Determine the (x, y) coordinate at the center of the cell enclosing the given text.  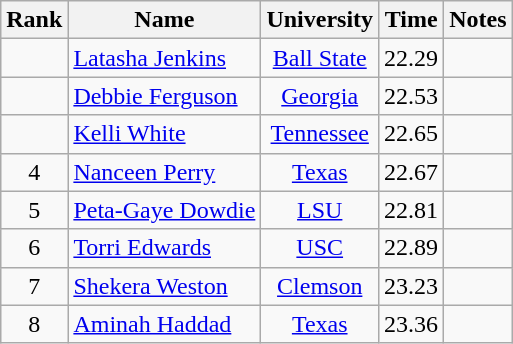
Clemson (320, 286)
Name (164, 20)
22.65 (412, 134)
Kelli White (164, 134)
23.36 (412, 324)
Aminah Haddad (164, 324)
University (320, 20)
7 (34, 286)
Shekera Weston (164, 286)
USC (320, 248)
6 (34, 248)
Notes (478, 20)
Peta-Gaye Dowdie (164, 210)
22.29 (412, 58)
Time (412, 20)
22.81 (412, 210)
23.23 (412, 286)
Ball State (320, 58)
Debbie Ferguson (164, 96)
Rank (34, 20)
8 (34, 324)
Nanceen Perry (164, 172)
LSU (320, 210)
22.53 (412, 96)
Tennessee (320, 134)
4 (34, 172)
22.89 (412, 248)
Torri Edwards (164, 248)
Georgia (320, 96)
22.67 (412, 172)
Latasha Jenkins (164, 58)
5 (34, 210)
